From the cell containing the given text, extract its center point as (x, y) coordinate. 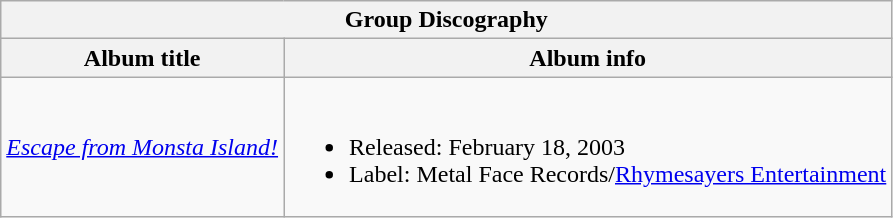
Group Discography (446, 20)
Album info (588, 58)
Released: February 18, 2003Label: Metal Face Records/Rhymesayers Entertainment (588, 147)
Album title (142, 58)
Escape from Monsta Island! (142, 147)
